Search for the cell housing the specified text and yield its (x, y) center coordinate. 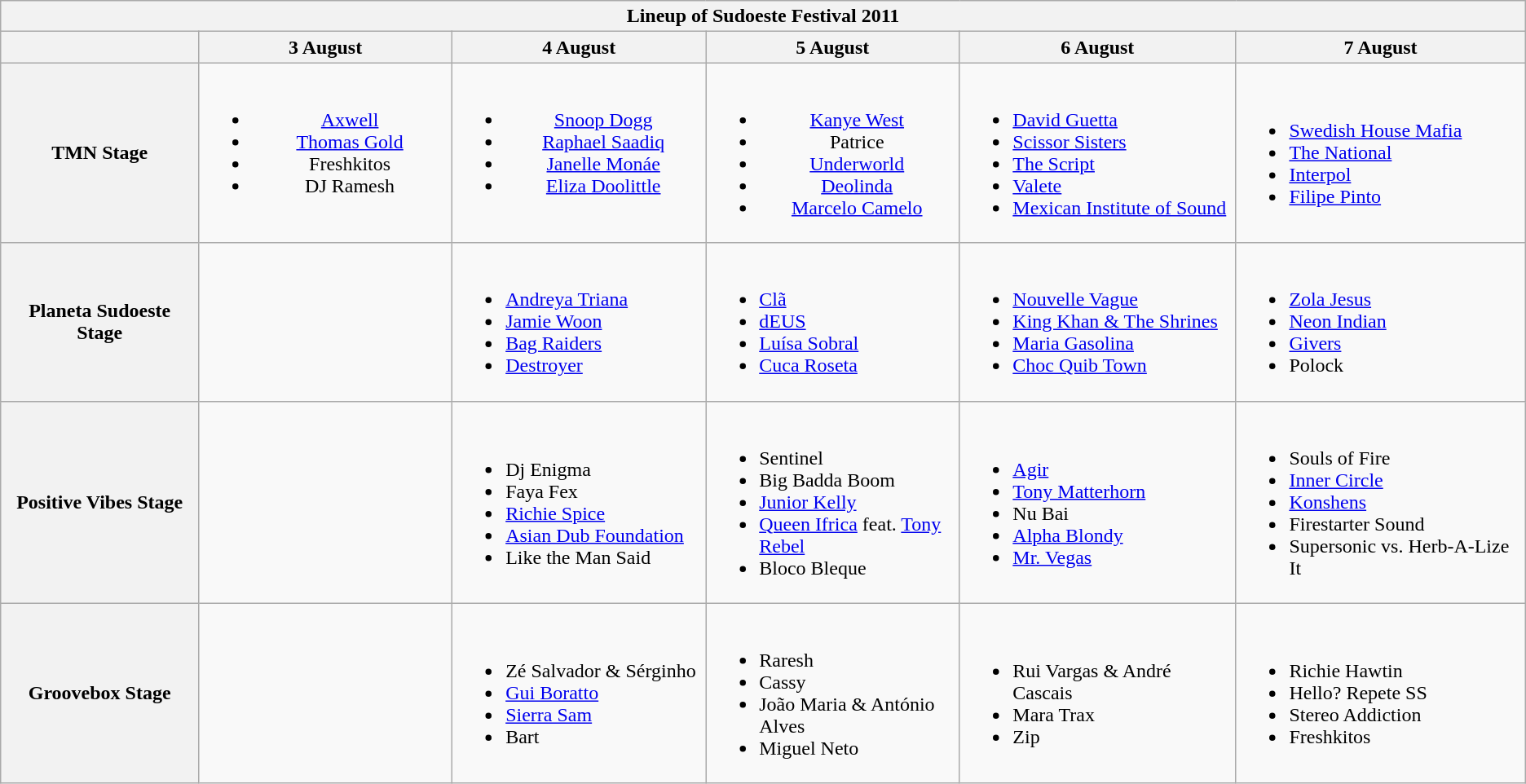
3 August (326, 47)
Swedish House MafiaThe NationalInterpolFilipe Pinto (1381, 153)
RareshCassyJoão Maria & António AlvesMiguel Neto (833, 693)
4 August (579, 47)
Richie HawtinHello? Repete SSStereo AddictionFreshkitos (1381, 693)
AxwellThomas GoldFreshkitosDJ Ramesh (326, 153)
Zola JesusNeon IndianGiversPolock (1381, 322)
Andreya TrianaJamie WoonBag RaidersDestroyer (579, 322)
Dj EnigmaFaya FexRichie SpiceAsian Dub FoundationLike the Man Said (579, 502)
Kanye WestPatriceUnderworldDeolindaMarcelo Camelo (833, 153)
Groovebox Stage (99, 693)
Lineup of Sudoeste Festival 2011 (763, 16)
Positive Vibes Stage (99, 502)
5 August (833, 47)
Planeta Sudoeste Stage (99, 322)
Rui Vargas & André CascaisMara TraxZip (1097, 693)
Souls of FireInner CircleKonshensFirestarter SoundSupersonic vs. Herb-A-Lize It (1381, 502)
ClãdEUSLuísa SobralCuca Roseta (833, 322)
Nouvelle VagueKing Khan & The ShrinesMaria GasolinaChoc Quib Town (1097, 322)
AgirTony MatterhornNu BaiAlpha BlondyMr. Vegas (1097, 502)
David GuettaScissor SistersThe ScriptValeteMexican Institute of Sound (1097, 153)
7 August (1381, 47)
Snoop DoggRaphael SaadiqJanelle MonáeEliza Doolittle (579, 153)
Zé Salvador & SérginhoGui BorattoSierra SamBart (579, 693)
TMN Stage (99, 153)
SentinelBig Badda BoomJunior KellyQueen Ifrica feat. Tony RebelBloco Bleque (833, 502)
6 August (1097, 47)
